Find where the given text appears and provide that cell's center as [x, y] coordinate. 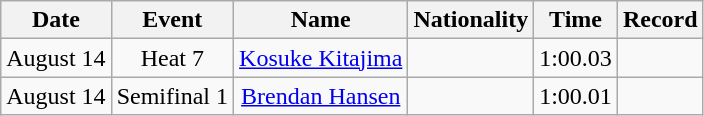
Brendan Hansen [321, 96]
1:00.03 [576, 58]
Heat 7 [172, 58]
Time [576, 20]
Record [660, 20]
Name [321, 20]
Nationality [471, 20]
Date [56, 20]
1:00.01 [576, 96]
Kosuke Kitajima [321, 58]
Semifinal 1 [172, 96]
Event [172, 20]
